Extract the (X, Y) coordinate from the center of the cell holding the provided text.  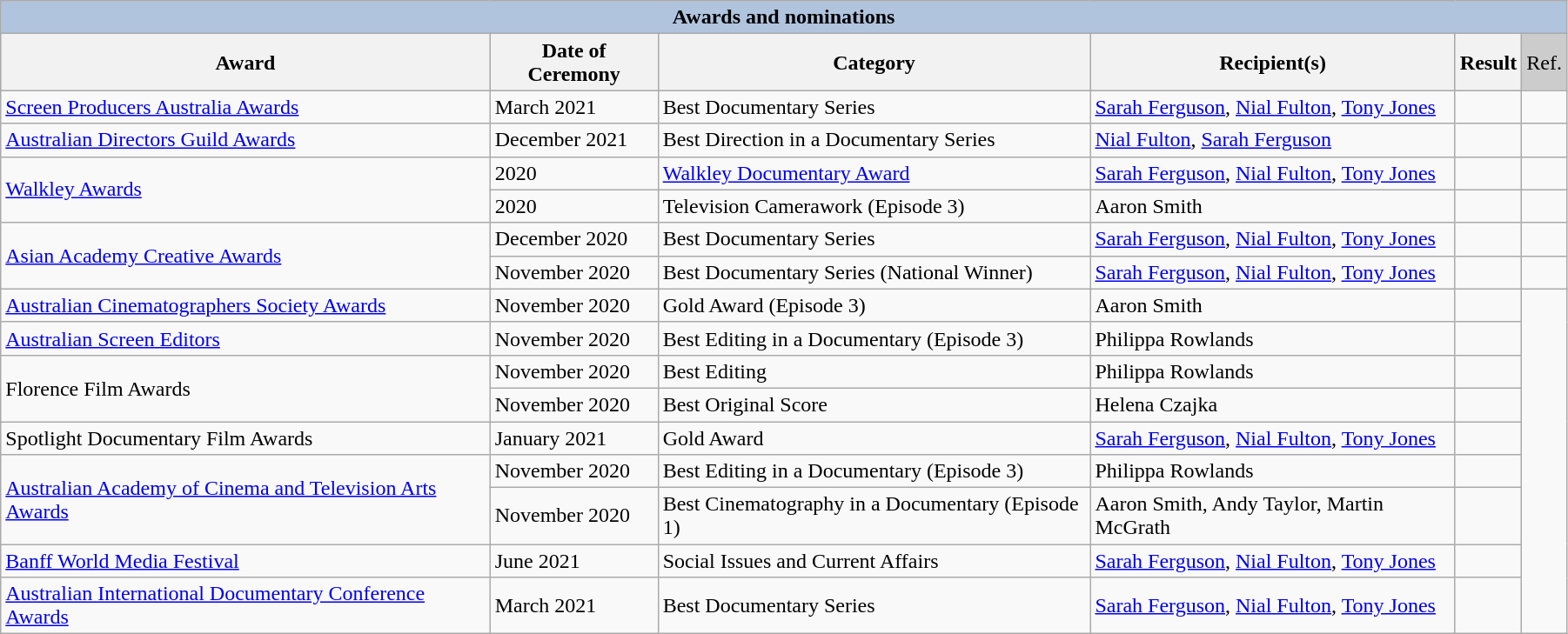
Helena Czajka (1272, 404)
Australian Directors Guild Awards (245, 140)
Banff World Media Festival (245, 561)
June 2021 (574, 561)
January 2021 (574, 437)
Television Camerawork (Episode 3) (874, 206)
Australian Screen Editors (245, 338)
Result (1488, 63)
Australian Cinematographers Society Awards (245, 305)
Best Original Score (874, 404)
Nial Fulton, Sarah Ferguson (1272, 140)
Social Issues and Current Affairs (874, 561)
Walkley Documentary Award (874, 173)
Gold Award (Episode 3) (874, 305)
Asian Academy Creative Awards (245, 256)
Gold Award (874, 437)
December 2020 (574, 239)
Florence Film Awards (245, 388)
Category (874, 63)
Australian Academy of Cinema and Television Arts Awards (245, 499)
Screen Producers Australia Awards (245, 107)
Awards and nominations (784, 17)
Best Direction in a Documentary Series (874, 140)
Ref. (1545, 63)
December 2021 (574, 140)
Recipient(s) (1272, 63)
Date of Ceremony (574, 63)
Best Documentary Series (National Winner) (874, 272)
Award (245, 63)
Spotlight Documentary Film Awards (245, 437)
Best Editing (874, 371)
Walkley Awards (245, 190)
Best Cinematography in a Documentary (Episode 1) (874, 517)
Aaron Smith, Andy Taylor, Martin McGrath (1272, 517)
Australian International Documentary Conference Awards (245, 605)
